Detect which cell encompasses the target text, then output its (x, y) center coordinate. 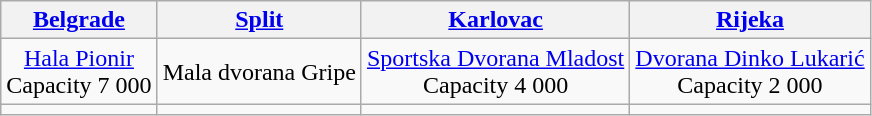
Split (259, 20)
Karlovac (495, 20)
Hala PionirCapacity 7 000 (79, 72)
Rijeka (750, 20)
Dvorana Dinko LukarićCapacity 2 000 (750, 72)
Sportska Dvorana MladostCapacity 4 000 (495, 72)
Belgrade (79, 20)
Mala dvorana Gripe (259, 72)
